Provide the [X, Y] coordinate of the cell's center where the given text is located.  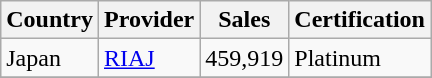
Japan [50, 58]
Provider [148, 20]
Platinum [360, 58]
Sales [244, 20]
Certification [360, 20]
RIAJ [148, 58]
Country [50, 20]
459,919 [244, 58]
